Scan for the cell matching the given text and deliver its (X, Y) coordinate at center. 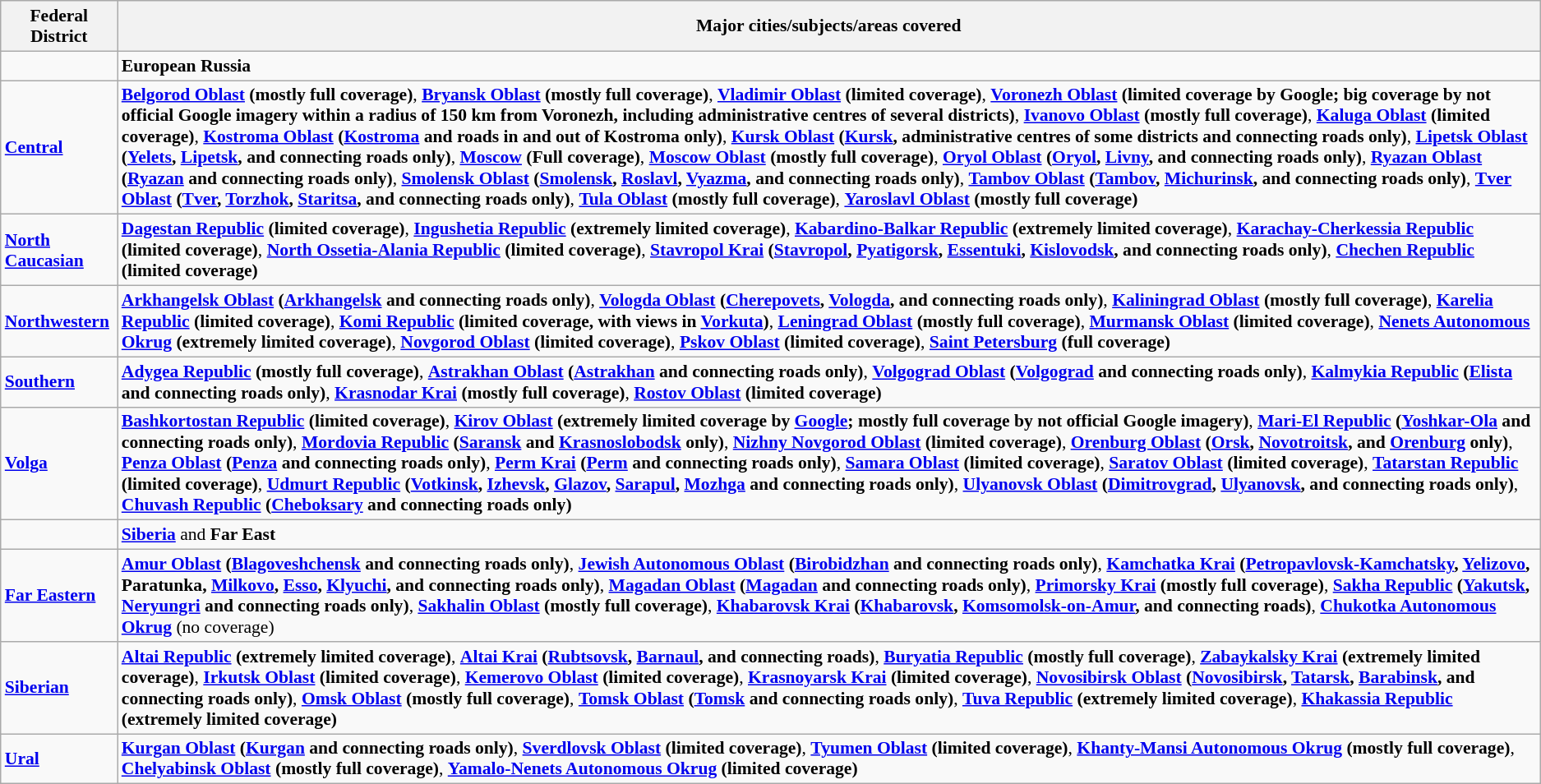
Federal District (59, 26)
Siberia and Far East (828, 535)
Central (59, 148)
Southern (59, 381)
Major cities/subjects/areas covered (828, 26)
Volga (59, 463)
North Caucasian (59, 250)
European Russia (828, 66)
Siberian (59, 688)
Far Eastern (59, 596)
Ural (59, 759)
Northwestern (59, 322)
